Extract the [X, Y] coordinate from the center of the cell holding the provided text.  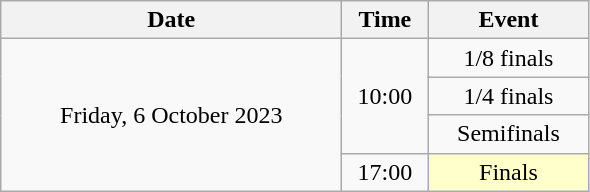
Time [385, 20]
17:00 [385, 172]
Date [172, 20]
1/4 finals [508, 96]
1/8 finals [508, 58]
Semifinals [508, 134]
10:00 [385, 96]
Finals [508, 172]
Friday, 6 October 2023 [172, 115]
Event [508, 20]
